Extract the (x, y) coordinate from the center of the cell holding the provided text.  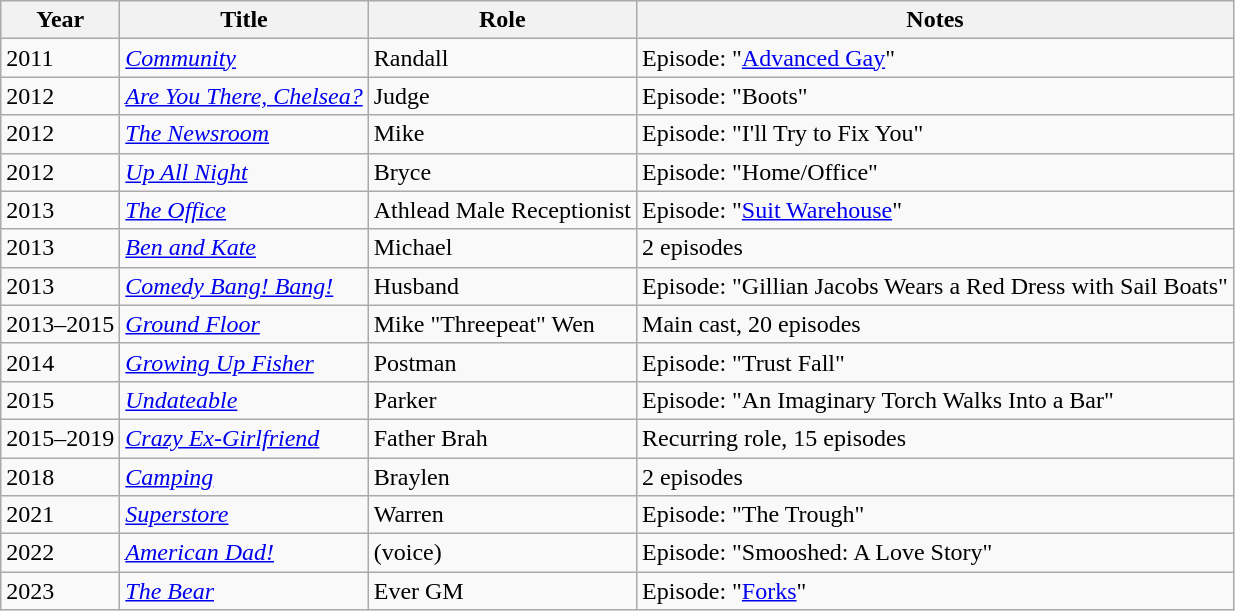
Are You There, Chelsea? (244, 96)
2015–2019 (60, 438)
Crazy Ex-Girlfriend (244, 438)
Comedy Bang! Bang! (244, 286)
Notes (936, 20)
Ben and Kate (244, 248)
Camping (244, 477)
Episode: "Gillian Jacobs Wears a Red Dress with Sail Boats" (936, 286)
Parker (502, 400)
Bryce (502, 172)
Postman (502, 362)
Husband (502, 286)
The Office (244, 210)
Mike "Threepeat" Wen (502, 324)
Episode: "Suit Warehouse" (936, 210)
Up All Night (244, 172)
2011 (60, 58)
The Bear (244, 591)
Braylen (502, 477)
Undateable (244, 400)
Mike (502, 134)
Episode: "An Imaginary Torch Walks Into a Bar" (936, 400)
Father Brah (502, 438)
Title (244, 20)
Growing Up Fisher (244, 362)
Community (244, 58)
Episode: "Smooshed: A Love Story" (936, 553)
Episode: "Boots" (936, 96)
2021 (60, 515)
(voice) (502, 553)
Superstore (244, 515)
2013–2015 (60, 324)
Episode: "The Trough" (936, 515)
Episode: "Forks" (936, 591)
Episode: "I'll Try to Fix You" (936, 134)
Episode: "Advanced Gay" (936, 58)
Athlead Male Receptionist (502, 210)
Judge (502, 96)
Ever GM (502, 591)
2023 (60, 591)
Ground Floor (244, 324)
Year (60, 20)
2022 (60, 553)
The Newsroom (244, 134)
Recurring role, 15 episodes (936, 438)
2015 (60, 400)
Warren (502, 515)
Main cast, 20 episodes (936, 324)
Michael (502, 248)
Episode: "Home/Office" (936, 172)
Episode: "Trust Fall" (936, 362)
2018 (60, 477)
American Dad! (244, 553)
2014 (60, 362)
Randall (502, 58)
Role (502, 20)
